Determine the [x, y] coordinate at the center of the cell enclosing the given text.  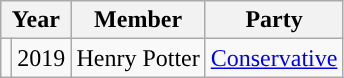
Member [138, 20]
Party [274, 20]
Henry Potter [138, 58]
Year [36, 20]
2019 [42, 58]
Conservative [274, 58]
